For the text-containing cell, return its midpoint in (x, y) coordinate format. 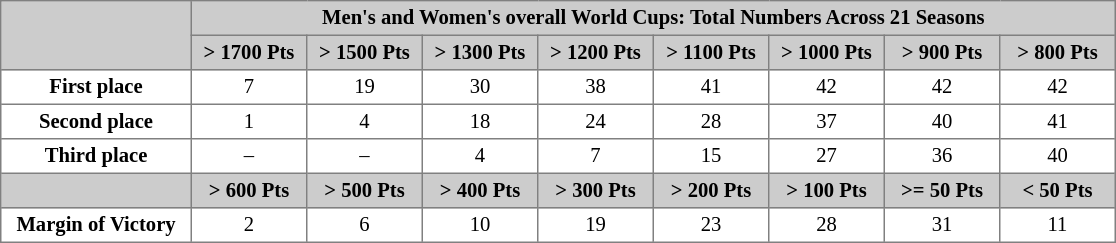
36 (942, 156)
Second place (96, 121)
> 800 Pts (1058, 52)
6 (365, 225)
> 100 Pts (827, 190)
Margin of Victory (96, 225)
24 (596, 121)
> 600 Pts (249, 190)
23 (711, 225)
1 (249, 121)
38 (596, 87)
27 (827, 156)
11 (1058, 225)
18 (480, 121)
15 (711, 156)
Third place (96, 156)
> 300 Pts (596, 190)
30 (480, 87)
>= 50 Pts (942, 190)
> 500 Pts (365, 190)
> 1000 Pts (827, 52)
> 200 Pts (711, 190)
37 (827, 121)
10 (480, 225)
31 (942, 225)
> 1500 Pts (365, 52)
> 400 Pts (480, 190)
2 (249, 225)
First place (96, 87)
> 900 Pts (942, 52)
> 1200 Pts (596, 52)
Men's and Women's overall World Cups: Total Numbers Across 21 Seasons (653, 18)
> 1100 Pts (711, 52)
> 1700 Pts (249, 52)
< 50 Pts (1058, 190)
> 1300 Pts (480, 52)
